Scan for the cell matching the given text and deliver its (x, y) coordinate at center. 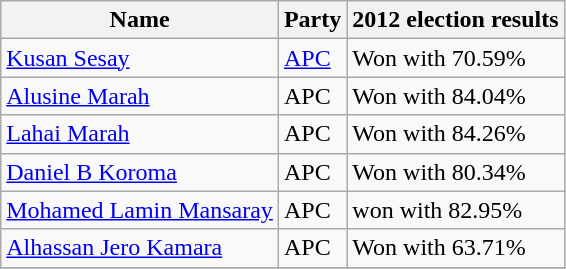
Kusan Sesay (140, 58)
Won with 80.34% (456, 172)
Won with 63.71% (456, 248)
Lahai Marah (140, 134)
Won with 84.26% (456, 134)
won with 82.95% (456, 210)
Alusine Marah (140, 96)
Alhassan Jero Kamara (140, 248)
Daniel B Koroma (140, 172)
Party (312, 20)
Mohamed Lamin Mansaray (140, 210)
Won with 84.04% (456, 96)
2012 election results (456, 20)
Name (140, 20)
Won with 70.59% (456, 58)
